Capture the cell that displays the provided text and extract its [X, Y] central coordinate. 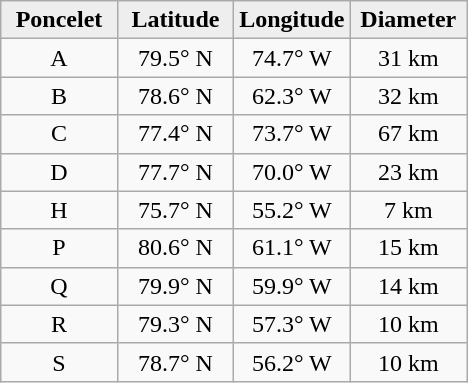
Q [59, 286]
62.3° W [292, 96]
Latitude [175, 20]
79.9° N [175, 286]
57.3° W [292, 324]
70.0° W [292, 172]
59.9° W [292, 286]
80.6° N [175, 248]
H [59, 210]
Diameter [408, 20]
15 km [408, 248]
31 km [408, 58]
B [59, 96]
55.2° W [292, 210]
S [59, 362]
P [59, 248]
77.7° N [175, 172]
7 km [408, 210]
56.2° W [292, 362]
67 km [408, 134]
79.3° N [175, 324]
Longitude [292, 20]
78.6° N [175, 96]
14 km [408, 286]
32 km [408, 96]
R [59, 324]
23 km [408, 172]
C [59, 134]
78.7° N [175, 362]
A [59, 58]
79.5° N [175, 58]
73.7° W [292, 134]
Poncelet [59, 20]
77.4° N [175, 134]
74.7° W [292, 58]
D [59, 172]
61.1° W [292, 248]
75.7° N [175, 210]
